Determine the [X, Y] coordinate at the center of the cell enclosing the given text.  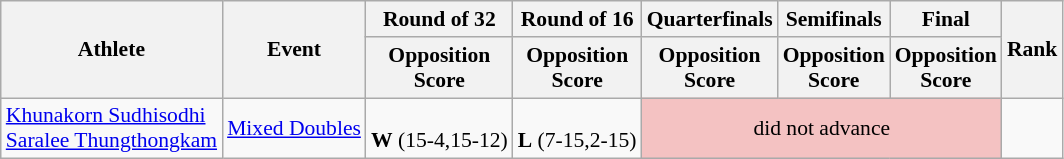
Semifinals [834, 19]
W (15-4,15-12) [440, 128]
Round of 16 [578, 19]
did not advance [822, 128]
Rank [1032, 50]
Event [294, 50]
Quarterfinals [710, 19]
Round of 32 [440, 19]
Final [946, 19]
Khunakorn SudhisodhiSaralee Thungthongkam [112, 128]
Athlete [112, 50]
Mixed Doubles [294, 128]
L (7-15,2-15) [578, 128]
